Scan for the cell matching the given text and deliver its (x, y) coordinate at center. 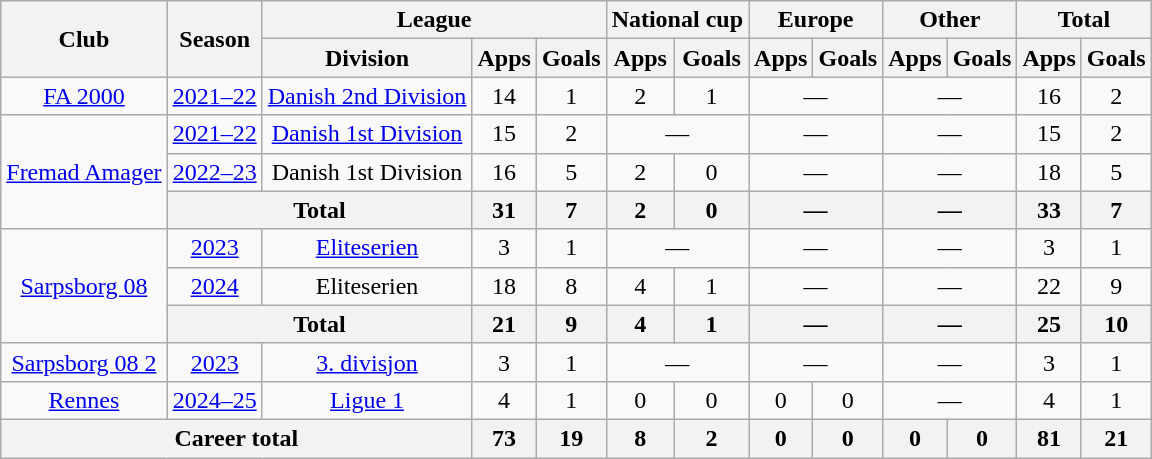
Sarpsborg 08 (84, 286)
14 (504, 96)
2024 (214, 286)
73 (504, 438)
Career total (236, 438)
10 (1116, 324)
81 (1049, 438)
25 (1049, 324)
National cup (677, 20)
FA 2000 (84, 96)
Rennes (84, 400)
19 (571, 438)
Division (367, 58)
2022–23 (214, 172)
33 (1049, 210)
Ligue 1 (367, 400)
Sarpsborg 08 2 (84, 362)
Fremad Amager (84, 172)
22 (1049, 286)
Season (214, 39)
2024–25 (214, 400)
League (434, 20)
31 (504, 210)
Other (950, 20)
Club (84, 39)
3. divisjon (367, 362)
Europe (816, 20)
Danish 2nd Division (367, 96)
